Detect which cell encompasses the target text, then output its [X, Y] center coordinate. 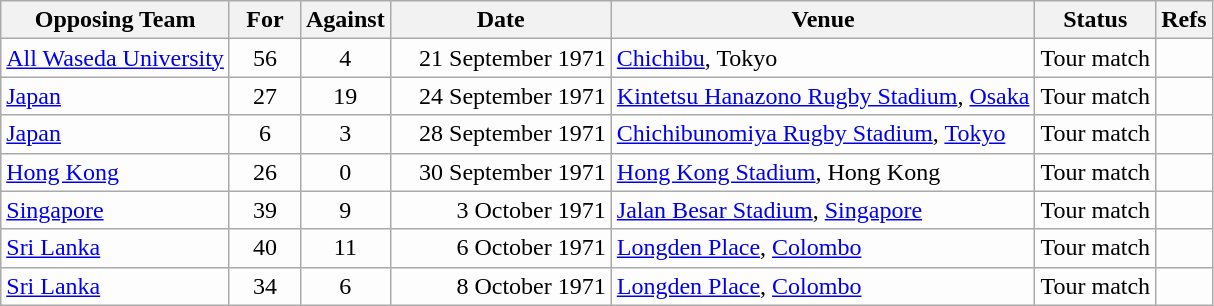
Jalan Besar Stadium, Singapore [823, 210]
Chichibunomiya Rugby Stadium, Tokyo [823, 134]
34 [264, 286]
40 [264, 248]
Opposing Team [116, 20]
Against [345, 20]
All Waseda University [116, 58]
27 [264, 96]
6 October 1971 [500, 248]
28 September 1971 [500, 134]
0 [345, 172]
9 [345, 210]
Date [500, 20]
4 [345, 58]
24 September 1971 [500, 96]
Singapore [116, 210]
Status [1096, 20]
56 [264, 58]
3 October 1971 [500, 210]
8 October 1971 [500, 286]
Chichibu, Tokyo [823, 58]
19 [345, 96]
11 [345, 248]
3 [345, 134]
Venue [823, 20]
For [264, 20]
Refs [1184, 20]
26 [264, 172]
30 September 1971 [500, 172]
Hong Kong Stadium, Hong Kong [823, 172]
39 [264, 210]
Hong Kong [116, 172]
21 September 1971 [500, 58]
Kintetsu Hanazono Rugby Stadium, Osaka [823, 96]
